From the cell containing the given text, extract its center point as (x, y) coordinate. 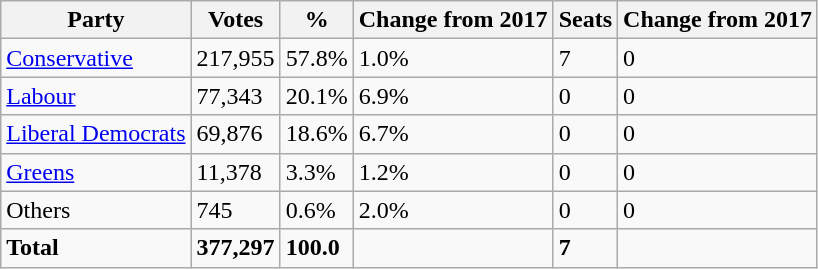
69,876 (236, 134)
Others (96, 210)
Labour (96, 96)
100.0 (316, 248)
Seats (585, 20)
18.6% (316, 134)
217,955 (236, 58)
Greens (96, 172)
20.1% (316, 96)
Total (96, 248)
Party (96, 20)
57.8% (316, 58)
1.2% (453, 172)
2.0% (453, 210)
377,297 (236, 248)
3.3% (316, 172)
6.9% (453, 96)
745 (236, 210)
Liberal Democrats (96, 134)
6.7% (453, 134)
Conservative (96, 58)
77,343 (236, 96)
11,378 (236, 172)
Votes (236, 20)
1.0% (453, 58)
% (316, 20)
0.6% (316, 210)
